Pinpoint the cell where the given text exists, returning its (x, y) midpoint coordinate. 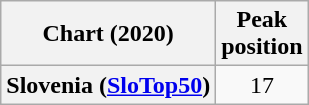
17 (262, 85)
Chart (2020) (108, 34)
Peakposition (262, 34)
Slovenia (SloTop50) (108, 85)
